Extract the (x, y) coordinate from the center of the cell holding the provided text.  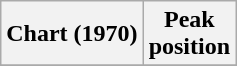
Peakposition (189, 34)
Chart (1970) (72, 34)
